Return the (X, Y) coordinate for the center point of the cell that contains the specified text.  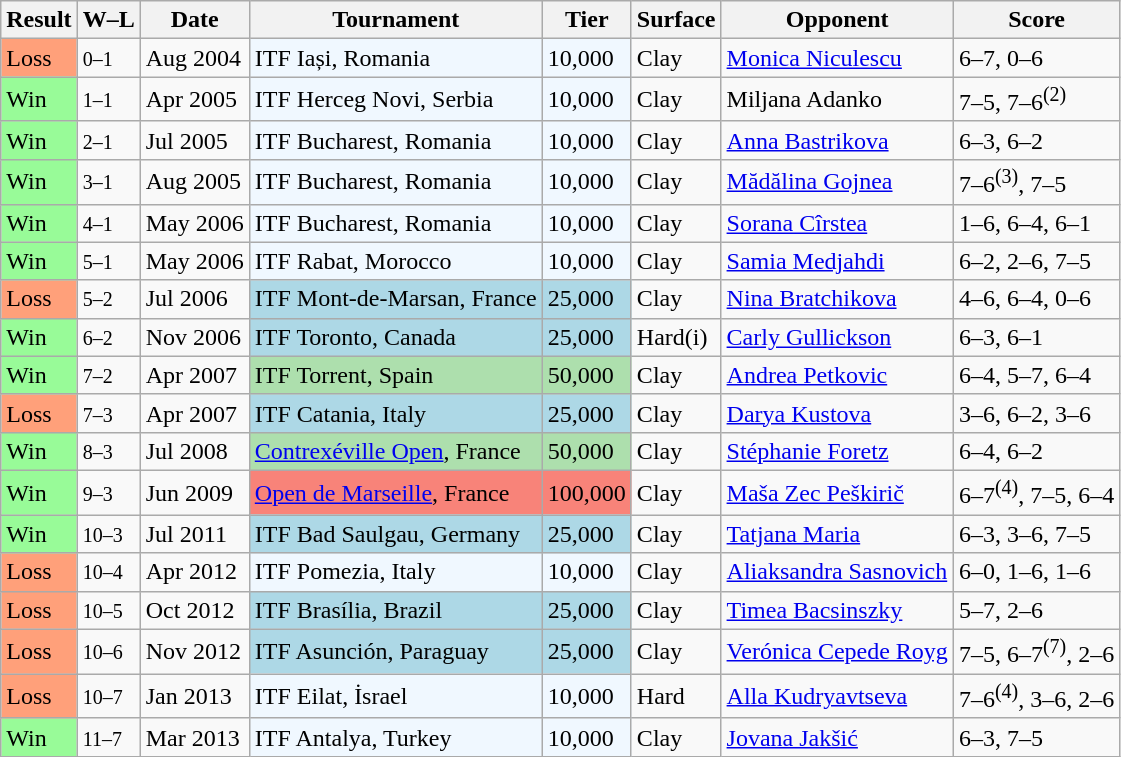
1–6, 6–4, 6–1 (1036, 223)
1–1 (108, 100)
ITF Asunción, Paraguay (396, 652)
ITF Rabat, Morocco (396, 261)
Jul 2011 (194, 534)
Sorana Cîrstea (837, 223)
6–2, 2–6, 7–5 (1036, 261)
Mar 2013 (194, 737)
Aug 2004 (194, 58)
Aug 2005 (194, 182)
4–1 (108, 223)
Carly Gullickson (837, 337)
11–7 (108, 737)
Oct 2012 (194, 610)
Apr 2012 (194, 572)
Alla Kudryavtseva (837, 696)
6–3, 6–1 (1036, 337)
Nov 2012 (194, 652)
10–4 (108, 572)
7–6(3), 7–5 (1036, 182)
6–3, 3–6, 7–5 (1036, 534)
Score (1036, 20)
Tournament (396, 20)
0–1 (108, 58)
Samia Medjahdi (837, 261)
Anna Bastrikova (837, 140)
6–4, 5–7, 6–4 (1036, 375)
Jovana Jakšić (837, 737)
ITF Brasília, Brazil (396, 610)
ITF Pomezia, Italy (396, 572)
100,000 (586, 492)
ITF Mont-de-Marsan, France (396, 299)
Jun 2009 (194, 492)
Apr 2005 (194, 100)
Maša Zec Peškirič (837, 492)
Aliaksandra Sasnovich (837, 572)
Contrexéville Open, France (396, 451)
6–3, 6–2 (1036, 140)
Nov 2006 (194, 337)
Timea Bacsinszky (837, 610)
7–6(4), 3–6, 2–6 (1036, 696)
10–5 (108, 610)
3–1 (108, 182)
6–7, 0–6 (1036, 58)
Jul 2006 (194, 299)
Mădălina Gojnea (837, 182)
7–2 (108, 375)
Andrea Petkovic (837, 375)
10–3 (108, 534)
Tier (586, 20)
7–5, 7–6(2) (1036, 100)
4–6, 6–4, 0–6 (1036, 299)
ITF Catania, Italy (396, 413)
6–3, 7–5 (1036, 737)
ITF Torrent, Spain (396, 375)
ITF Antalya, Turkey (396, 737)
Tatjana Maria (837, 534)
ITF Bad Saulgau, Germany (396, 534)
Nina Bratchikova (837, 299)
Open de Marseille, France (396, 492)
10–7 (108, 696)
5–2 (108, 299)
Jul 2005 (194, 140)
Miljana Adanko (837, 100)
Stéphanie Foretz (837, 451)
8–3 (108, 451)
6–2 (108, 337)
Verónica Cepede Royg (837, 652)
ITF Herceg Novi, Serbia (396, 100)
Monica Niculescu (837, 58)
7–5, 6–7(7), 2–6 (1036, 652)
6–7(4), 7–5, 6–4 (1036, 492)
ITF Eilat, İsrael (396, 696)
6–4, 6–2 (1036, 451)
6–0, 1–6, 1–6 (1036, 572)
5–7, 2–6 (1036, 610)
Result (39, 20)
ITF Toronto, Canada (396, 337)
Jul 2008 (194, 451)
9–3 (108, 492)
Opponent (837, 20)
Hard (676, 696)
2–1 (108, 140)
Date (194, 20)
5–1 (108, 261)
Darya Kustova (837, 413)
10–6 (108, 652)
Jan 2013 (194, 696)
Hard(i) (676, 337)
3–6, 6–2, 3–6 (1036, 413)
ITF Iași, Romania (396, 58)
7–3 (108, 413)
W–L (108, 20)
Surface (676, 20)
